Determine the [x, y] coordinate at the center of the cell enclosing the given text.  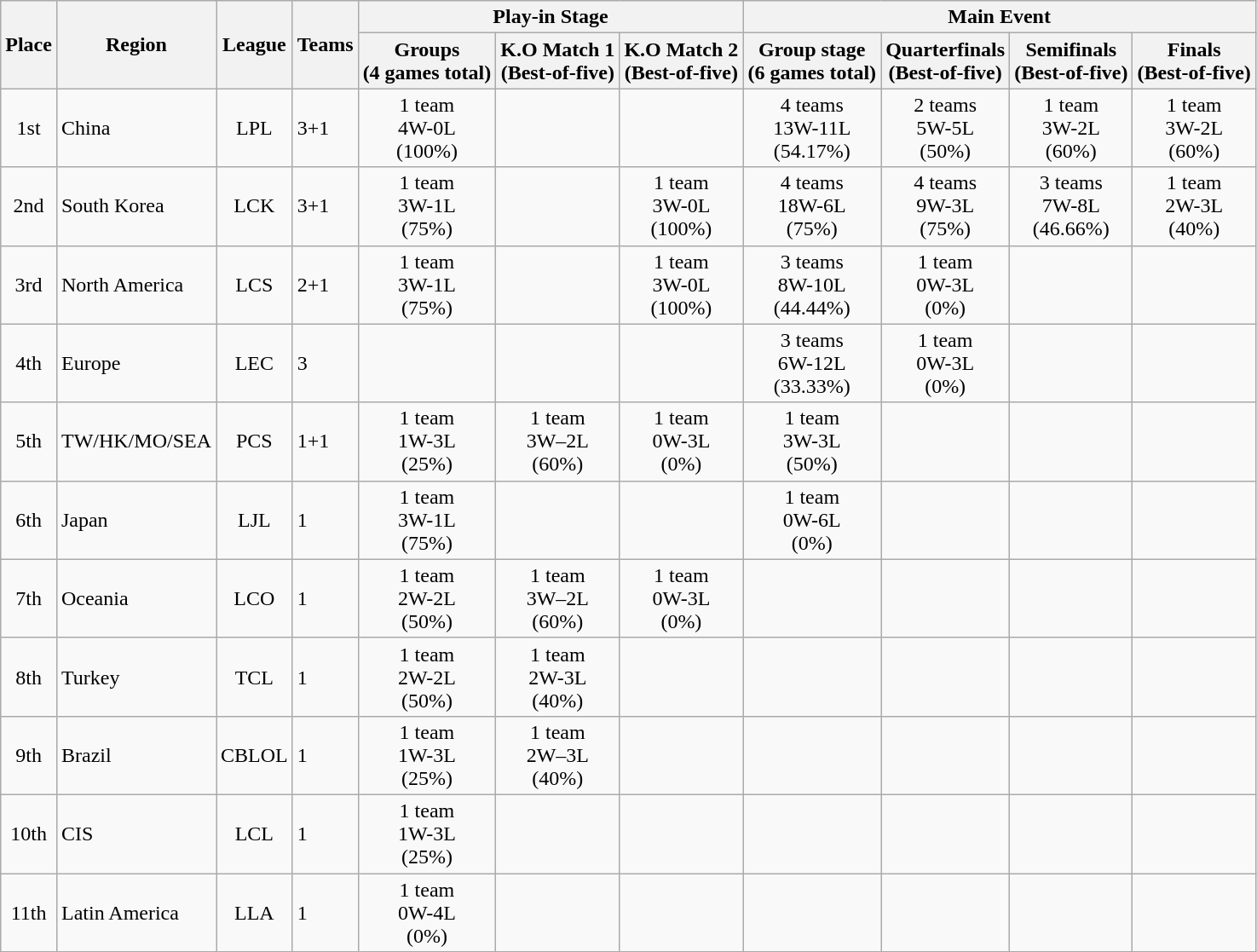
LCL [255, 834]
5th [29, 441]
Main Event [999, 17]
Japan [136, 520]
1 team0W-4L(0%) [427, 912]
1+1 [326, 441]
11th [29, 912]
Latin America [136, 912]
2 teams5W-5L(50%) [946, 128]
Group stage(6 games total) [812, 61]
Region [136, 44]
CIS [136, 834]
8th [29, 677]
TW/HK/MO/SEA [136, 441]
Oceania [136, 598]
LJL [255, 520]
TCL [255, 677]
9th [29, 755]
1 team2W–3L(40%) [557, 755]
South Korea [136, 206]
1st [29, 128]
LCS [255, 285]
North America [136, 285]
3 [326, 363]
LEC [255, 363]
LLA [255, 912]
4 teams18W-6L(75%) [812, 206]
PCS [255, 441]
3 teams8W-10L(44.44%) [812, 285]
Play-in Stage [551, 17]
6th [29, 520]
Brazil [136, 755]
1 team4W-0L(100%) [427, 128]
K.O Match 2(Best-of-five) [682, 61]
Finals(Best-of-five) [1194, 61]
CBLOL [255, 755]
4 teams9W-3L(75%) [946, 206]
LCO [255, 598]
Quarterfinals(Best-of-five) [946, 61]
Place [29, 44]
Turkey [136, 677]
Europe [136, 363]
LCK [255, 206]
3 teams6W-12L(33.33%) [812, 363]
10th [29, 834]
4th [29, 363]
LPL [255, 128]
Semifinals(Best-of-five) [1071, 61]
3rd [29, 285]
2+1 [326, 285]
Teams [326, 44]
7th [29, 598]
3 teams7W-8L(46.66%) [1071, 206]
China [136, 128]
Groups(4 games total) [427, 61]
League [255, 44]
1 team3W-3L(50%) [812, 441]
2nd [29, 206]
4 teams13W-11L(54.17%) [812, 128]
K.O Match 1(Best-of-five) [557, 61]
1 team0W-6L(0%) [812, 520]
